Capture the cell that displays the provided text and extract its (X, Y) central coordinate. 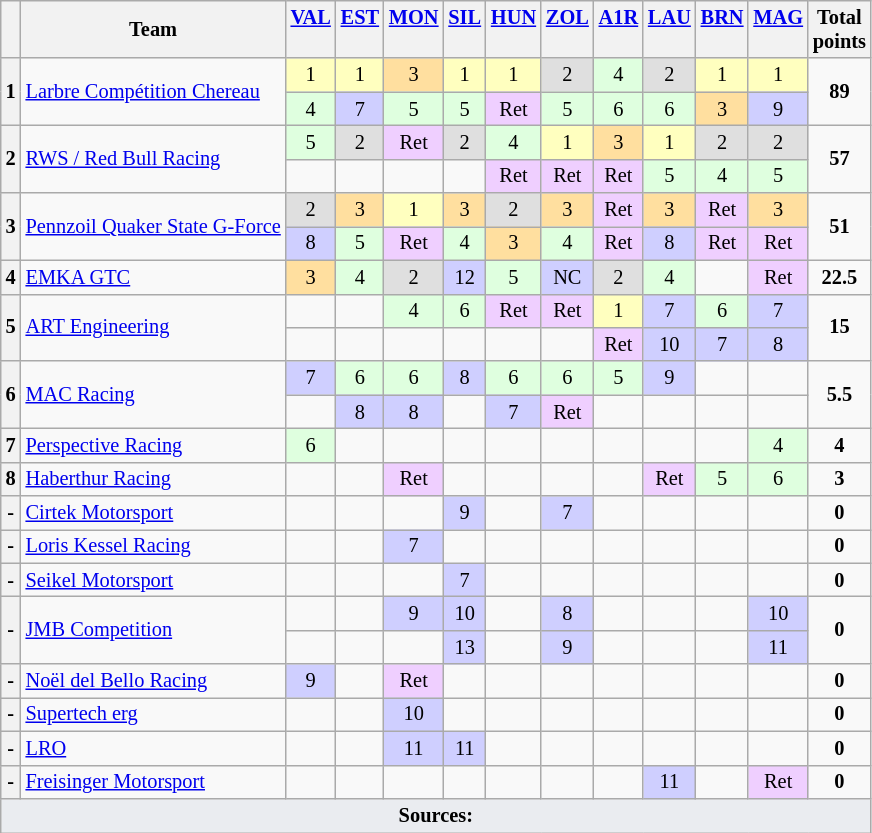
MAC Racing (154, 394)
BRN (722, 29)
89 (840, 92)
Pennzoil Quaker State G-Force (154, 226)
EMKA GTC (154, 277)
12 (464, 277)
Seikel Motorsport (154, 580)
A1R (618, 29)
Loris Kessel Racing (154, 546)
Freisinger Motorsport (154, 782)
Totalpoints (840, 29)
ZOL (568, 29)
5.5 (840, 394)
Sources: (436, 815)
LRO (154, 748)
Supertech erg (154, 714)
RWS / Red Bull Racing (154, 158)
13 (464, 647)
57 (840, 158)
22.5 (840, 277)
HUN (514, 29)
MON (414, 29)
Noël del Bello Racing (154, 681)
Team (154, 29)
Haberthur Racing (154, 479)
15 (840, 328)
Larbre Compétition Chereau (154, 92)
JMB Competition (154, 630)
NC (568, 277)
Cirtek Motorsport (154, 513)
SIL (464, 29)
MAG (778, 29)
EST (360, 29)
LAU (670, 29)
VAL (311, 29)
Perspective Racing (154, 445)
ART Engineering (154, 328)
51 (840, 226)
